Search for the cell housing the specified text and yield its [X, Y] center coordinate. 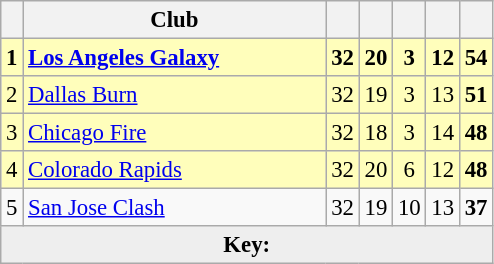
Dallas Burn [174, 95]
Colorado Rapids [174, 170]
54 [476, 57]
Club [174, 20]
Key: [247, 245]
10 [410, 208]
5 [12, 208]
14 [442, 133]
51 [476, 95]
1 [12, 57]
4 [12, 170]
San Jose Clash [174, 208]
37 [476, 208]
Chicago Fire [174, 133]
18 [376, 133]
2 [12, 95]
Los Angeles Galaxy [174, 57]
6 [410, 170]
